Extract the [x, y] coordinate from the center of the cell holding the provided text.  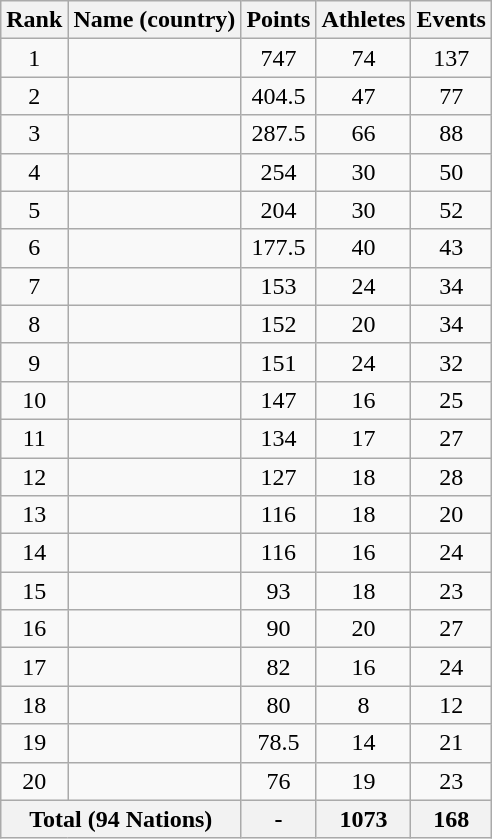
93 [278, 591]
168 [451, 819]
40 [364, 248]
404.5 [278, 96]
204 [278, 210]
Points [278, 20]
2 [34, 96]
66 [364, 134]
Name (country) [154, 20]
254 [278, 172]
1073 [364, 819]
77 [451, 96]
32 [451, 362]
11 [34, 438]
137 [451, 58]
151 [278, 362]
74 [364, 58]
747 [278, 58]
Athletes [364, 20]
- [278, 819]
7 [34, 286]
153 [278, 286]
13 [34, 515]
177.5 [278, 248]
43 [451, 248]
82 [278, 667]
134 [278, 438]
147 [278, 400]
3 [34, 134]
52 [451, 210]
15 [34, 591]
Events [451, 20]
88 [451, 134]
4 [34, 172]
78.5 [278, 743]
Total (94 Nations) [121, 819]
1 [34, 58]
Rank [34, 20]
76 [278, 781]
50 [451, 172]
90 [278, 629]
80 [278, 705]
127 [278, 477]
28 [451, 477]
9 [34, 362]
21 [451, 743]
5 [34, 210]
47 [364, 96]
10 [34, 400]
152 [278, 324]
25 [451, 400]
287.5 [278, 134]
6 [34, 248]
